Detect which cell encompasses the target text, then output its (x, y) center coordinate. 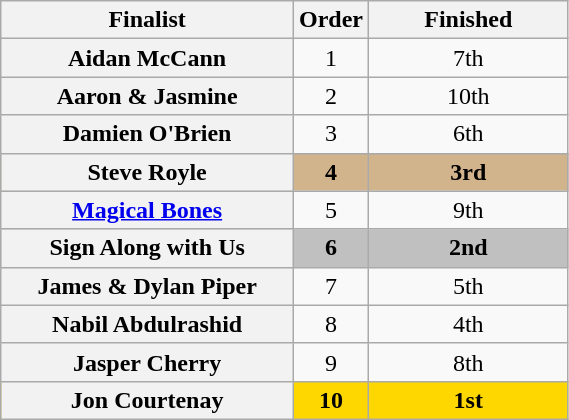
5th (468, 286)
Finished (468, 20)
Aaron & Jasmine (148, 96)
Aidan McCann (148, 58)
6 (332, 248)
Damien O'Brien (148, 134)
10 (332, 400)
4th (468, 324)
Nabil Abdulrashid (148, 324)
Steve Royle (148, 172)
3rd (468, 172)
Order (332, 20)
6th (468, 134)
1st (468, 400)
Finalist (148, 20)
9th (468, 210)
8th (468, 362)
3 (332, 134)
7th (468, 58)
Jon Courtenay (148, 400)
Sign Along with Us (148, 248)
2 (332, 96)
9 (332, 362)
Magical Bones (148, 210)
1 (332, 58)
4 (332, 172)
James & Dylan Piper (148, 286)
7 (332, 286)
8 (332, 324)
2nd (468, 248)
10th (468, 96)
5 (332, 210)
Jasper Cherry (148, 362)
